Detect which cell encompasses the target text, then output its [X, Y] center coordinate. 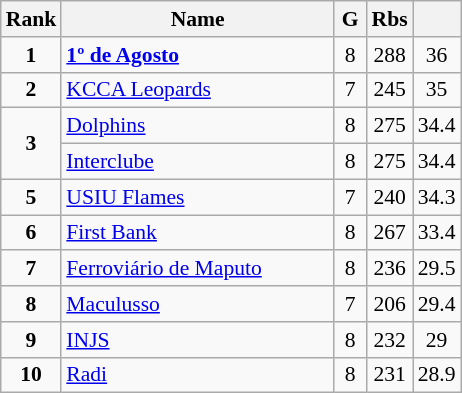
2 [32, 90]
1º de Agosto [198, 55]
Rbs [390, 19]
29.4 [437, 304]
34.3 [437, 197]
USIU Flames [198, 197]
INJS [198, 340]
288 [390, 55]
240 [390, 197]
28.9 [437, 375]
Radi [198, 375]
Ferroviário de Maputo [198, 269]
9 [32, 340]
232 [390, 340]
First Bank [198, 233]
236 [390, 269]
G [350, 19]
Dolphins [198, 126]
Rank [32, 19]
36 [437, 55]
206 [390, 304]
267 [390, 233]
29 [437, 340]
33.4 [437, 233]
Maculusso [198, 304]
Interclube [198, 162]
Name [198, 19]
35 [437, 90]
245 [390, 90]
KCCA Leopards [198, 90]
3 [32, 144]
1 [32, 55]
5 [32, 197]
6 [32, 233]
231 [390, 375]
10 [32, 375]
29.5 [437, 269]
